Extract the (X, Y) coordinate from the center of the cell holding the provided text.  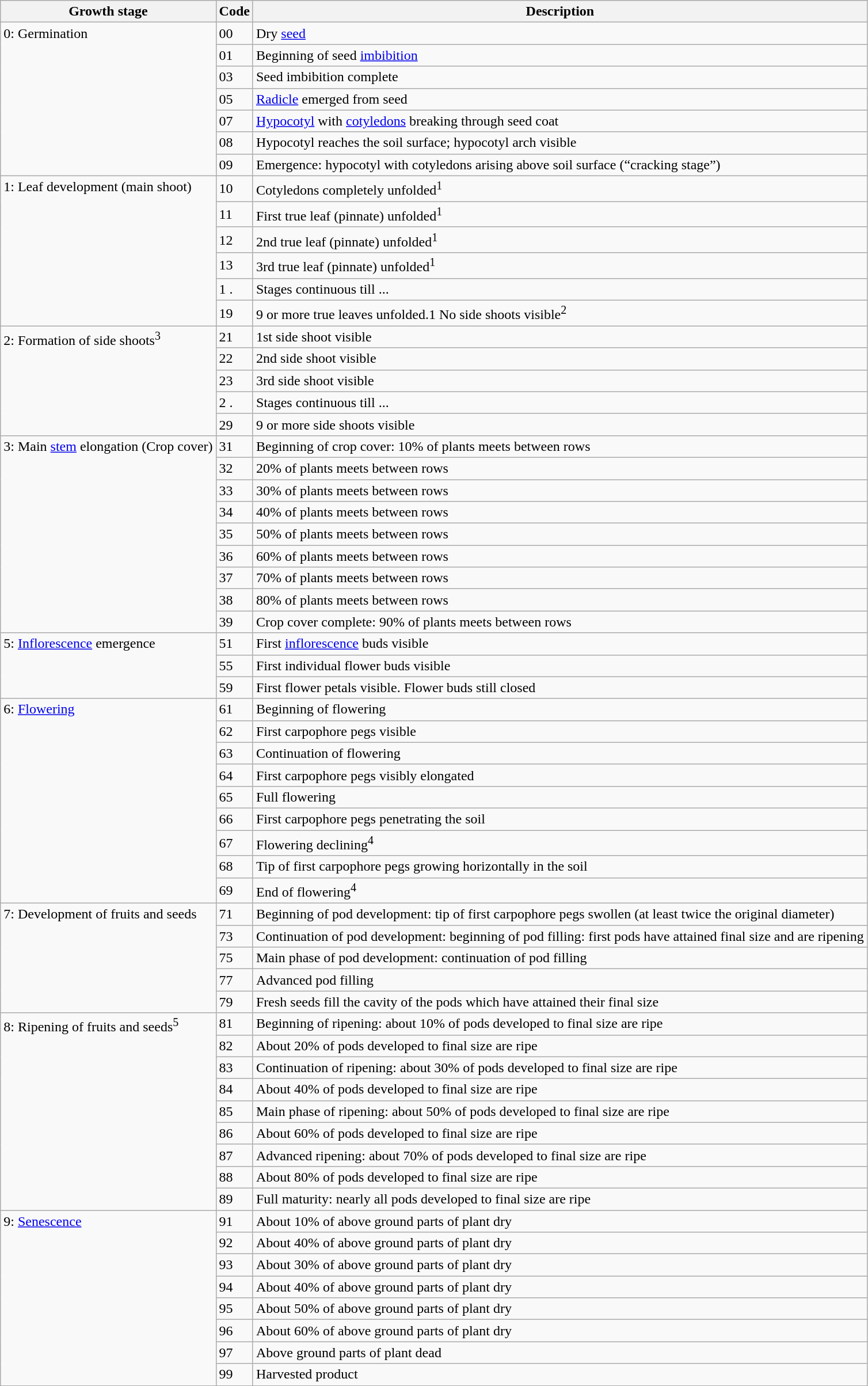
About 30% of above ground parts of plant dry (559, 1265)
First carpophore pegs penetrating the soil (559, 819)
89 (234, 1199)
65 (234, 797)
13 (234, 266)
Above ground parts of plant dead (559, 1353)
8: Ripening of fruits and seeds5 (108, 1111)
Harvested product (559, 1374)
12 (234, 240)
9: Senescence (108, 1298)
31 (234, 446)
0: Germination (108, 99)
66 (234, 819)
39 (234, 622)
95 (234, 1309)
09 (234, 165)
83 (234, 1068)
59 (234, 688)
91 (234, 1221)
Full flowering (559, 797)
21 (234, 337)
81 (234, 1024)
75 (234, 958)
Flowering declining4 (559, 843)
Radicle emerged from seed (559, 99)
88 (234, 1177)
First true leaf (pinnate) unfolded1 (559, 214)
35 (234, 534)
68 (234, 867)
3rd side shoot visible (559, 381)
Hypocotyl reaches the soil surface; hypocotyl arch visible (559, 143)
23 (234, 381)
About 60% of above ground parts of plant dry (559, 1331)
20% of plants meets between rows (559, 468)
86 (234, 1133)
51 (234, 644)
Growth stage (108, 12)
96 (234, 1331)
10 (234, 189)
9 or more side shoots visible (559, 424)
About 40% of pods developed to final size are ripe (559, 1089)
19 (234, 313)
About 50% of above ground parts of plant dry (559, 1309)
1: Leaf development (main shoot) (108, 251)
Beginning of pod development: tip of first carpophore pegs swollen (at least twice the original diameter) (559, 914)
About 60% of pods developed to final size are ripe (559, 1133)
1st side shoot visible (559, 337)
Beginning of crop cover: 10% of plants meets between rows (559, 446)
2 . (234, 402)
5: Inflorescence emergence (108, 666)
55 (234, 666)
11 (234, 214)
32 (234, 468)
03 (234, 77)
First flower petals visible. Flower buds still closed (559, 688)
Continuation of flowering (559, 753)
Crop cover complete: 90% of plants meets between rows (559, 622)
79 (234, 1002)
80% of plants meets between rows (559, 600)
Continuation of ripening: about 30% of pods developed to final size are ripe (559, 1068)
40% of plants meets between rows (559, 512)
92 (234, 1243)
Main phase of pod development: continuation of pod filling (559, 958)
7: Development of fruits and seeds (108, 958)
Code (234, 12)
9 or more true leaves unfolded.1 No side shoots visible2 (559, 313)
Continuation of pod development: beginning of pod filling: first pods have attained final size and are ripening (559, 936)
Full maturity: nearly all pods developed to final size are ripe (559, 1199)
63 (234, 753)
00 (234, 33)
Advanced pod filling (559, 980)
1 . (234, 289)
77 (234, 980)
33 (234, 491)
71 (234, 914)
62 (234, 731)
87 (234, 1155)
About 80% of pods developed to final size are ripe (559, 1177)
61 (234, 709)
67 (234, 843)
Emergence: hypocotyl with cotyledons arising above soil surface (“cracking stage”) (559, 165)
30% of plants meets between rows (559, 491)
Hypocotyl with cotyledons breaking through seed coat (559, 121)
Tip of first carpophore pegs growing horizontally in the soil (559, 867)
Beginning of seed imbibition (559, 55)
84 (234, 1089)
Dry seed (559, 33)
2: Formation of side shoots3 (108, 381)
2nd side shoot visible (559, 359)
First inflorescence buds visible (559, 644)
08 (234, 143)
Seed imbibition complete (559, 77)
First carpophore pegs visibly elongated (559, 775)
Beginning of flowering (559, 709)
93 (234, 1265)
94 (234, 1287)
97 (234, 1353)
69 (234, 890)
82 (234, 1046)
3: Main stem elongation (Crop cover) (108, 534)
Fresh seeds fill the cavity of the pods which have attained their final size (559, 1002)
60% of plants meets between rows (559, 556)
99 (234, 1374)
37 (234, 578)
73 (234, 936)
First individual flower buds visible (559, 666)
Beginning of ripening: about 10% of pods developed to final size are ripe (559, 1024)
36 (234, 556)
End of flowering4 (559, 890)
85 (234, 1111)
2nd true leaf (pinnate) unfolded1 (559, 240)
Description (559, 12)
29 (234, 424)
50% of plants meets between rows (559, 534)
05 (234, 99)
6: Flowering (108, 801)
01 (234, 55)
About 10% of above ground parts of plant dry (559, 1221)
64 (234, 775)
07 (234, 121)
38 (234, 600)
3rd true leaf (pinnate) unfolded1 (559, 266)
70% of plants meets between rows (559, 578)
About 20% of pods developed to final size are ripe (559, 1046)
Advanced ripening: about 70% of pods developed to final size are ripe (559, 1155)
First carpophore pegs visible (559, 731)
34 (234, 512)
22 (234, 359)
Main phase of ripening: about 50% of pods developed to final size are ripe (559, 1111)
Cotyledons completely unfolded1 (559, 189)
